Pinpoint the cell where the given text exists, returning its [X, Y] midpoint coordinate. 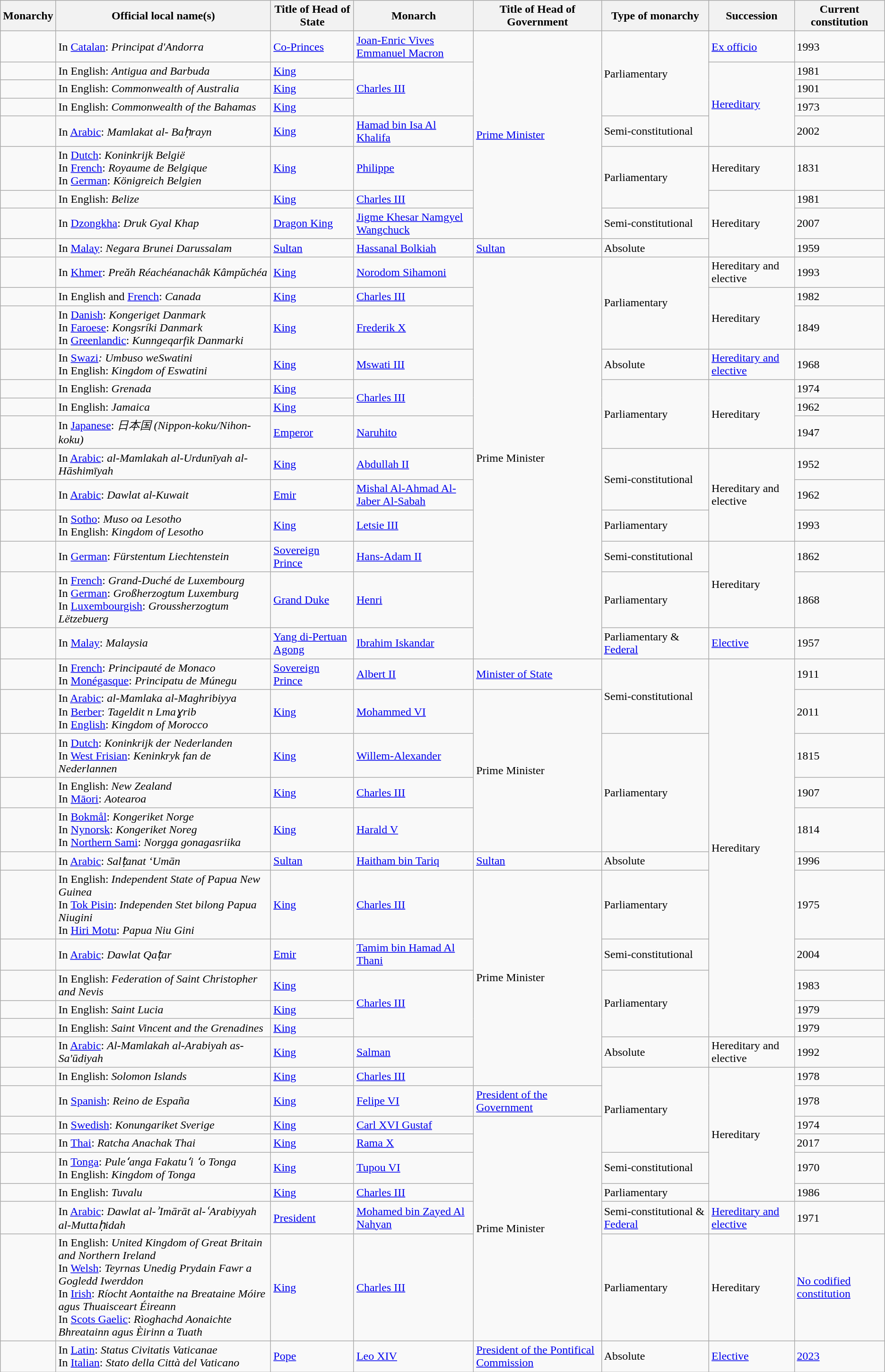
1986 [840, 1192]
2017 [840, 1143]
1996 [840, 861]
President of the Pontifical Commission [538, 1356]
In English: Antigua and Barbuda [164, 71]
In English and French: Canada [164, 296]
Frederik X [413, 327]
Dragon King [312, 223]
In English: Commonwealth of the Bahamas [164, 107]
1983 [840, 985]
In Bokmål: Kongeriket NorgeIn Nynorsk: Kongeriket NoregIn Northern Sami: Norgga gonagasriika [164, 829]
In Swedish: Konungariket Sverige [164, 1125]
2011 [840, 712]
In English: Independent State of Papua New GuineaIn Tok Pisin: Independen Stet bilong Papua NiuginiIn Hiri Motu: Papua Niu Gini [164, 905]
Hans-Adam II [413, 556]
Semi-constitutional & Federal [655, 1217]
Ex officio [752, 46]
In English: Saint Vincent and the Grenadines [164, 1027]
1968 [840, 365]
In French: Principauté de MonacoIn Monégasque: Principatu de Múnegu [164, 674]
Norodom Sihamoni [413, 272]
1831 [840, 168]
1971 [840, 1217]
In Sotho: Muso oa LesothoIn English: Kingdom of Lesotho [164, 526]
In Arabic: Salṭanat ‘Umān [164, 861]
No codified constitution [840, 1287]
In English: New ZealandIn Māori: Aotearoa [164, 792]
In English: Grenada [164, 389]
Abdullah II [413, 464]
In Swazi: Umbuso weSwatiniIn English: Kingdom of Eswatini [164, 365]
1907 [840, 792]
Pope [312, 1356]
2002 [840, 131]
In Arabic: Dawlat Qaṭar [164, 955]
Tupou VI [413, 1168]
Minister of State [538, 674]
Letsie III [413, 526]
In Malay: Malaysia [164, 644]
In German: Fürstentum Liechtenstein [164, 556]
In Thai: Ratcha Anachak Thai [164, 1143]
President of the Government [538, 1100]
Emperor [312, 432]
Monarch [413, 16]
1901 [840, 89]
In Catalan: Principat d'Andorra [164, 46]
1970 [840, 1168]
Parliamentary & Federal [655, 644]
1975 [840, 905]
1868 [840, 600]
Willem-Alexander [413, 755]
Title of Head of State [312, 16]
Hassanal Bolkiah [413, 248]
In Tonga: Puleʻanga Fakatuʻi ʻo TongaIn English: Kingdom of Tonga [164, 1168]
Mohamed bin Zayed Al Nahyan [413, 1217]
Official local name(s) [164, 16]
2023 [840, 1356]
Harald V [413, 829]
In French: Grand-Duché de LuxembourgIn German: Großherzogtum LuxemburgIn Luxembourgish: Groussherzogtum Lëtzebuerg [164, 600]
Type of monarchy [655, 16]
In Arabic: Dawlat al-ʾImārāt al-ʿArabiyyah al-Muttaḥidah [164, 1217]
Succession [752, 16]
Tamim bin Hamad Al Thani [413, 955]
1973 [840, 107]
Grand Duke [312, 600]
Leo XIV [413, 1356]
Monarchy [28, 16]
Co-Princes [312, 46]
In English: Federation of Saint Christopher and Nevis [164, 985]
In Dutch: Koninkrijk BelgiëIn French: Royaume de BelgiqueIn German: Königreich Belgien [164, 168]
Joan-Enric VivesEmmanuel Macron [413, 46]
1959 [840, 248]
In Arabic: Al-Mamlakah al-Arabiyah as-Sa'ūdiyah [164, 1052]
In Dutch: Koninkrijk der NederlandenIn West Frisian: Keninkryk fan de Nederlannen [164, 755]
Salman [413, 1052]
In Arabic: al-Mamlakah al-Urdunīyah al-Hāshimīyah [164, 464]
Mswati III [413, 365]
In Latin: Status Civitatis VaticanaeIn Italian: Stato della Città del Vaticano [164, 1356]
In Japanese: 日本国 (Nippon-koku/Nihon-koku) [164, 432]
In Arabic: Dawlat al-Kuwait [164, 494]
President [312, 1217]
Carl XVI Gustaf [413, 1125]
1815 [840, 755]
1957 [840, 644]
Mohammed VI [413, 712]
2004 [840, 955]
Haitham bin Tariq [413, 861]
In English: Jamaica [164, 407]
In Malay: Negara Brunei Darussalam [164, 248]
Hamad bin Isa Al Khalifa [413, 131]
Philippe [413, 168]
In Spanish: Reino de España [164, 1100]
Albert II [413, 674]
In English: Solomon Islands [164, 1076]
Current constitution [840, 16]
In English: Commonwealth of Australia [164, 89]
Rama X [413, 1143]
Ibrahim Iskandar [413, 644]
Yang di-Pertuan Agong [312, 644]
1849 [840, 327]
1952 [840, 464]
1982 [840, 296]
1947 [840, 432]
Jigme Khesar Namgyel Wangchuck [413, 223]
In Danish: Kongeriget DanmarkIn Faroese: Kongsríki DanmarkIn Greenlandic: Kunngeqarfik Danmarki [164, 327]
Naruhito [413, 432]
Title of Head of Government [538, 16]
In English: Tuvalu [164, 1192]
In English: Saint Lucia [164, 1010]
Mishal Al-Ahmad Al-Jaber Al-Sabah [413, 494]
In Dzongkha: Druk Gyal Khap [164, 223]
In Arabic: al-Mamlaka al-MaghribiyyaIn Berber: Tageldit n LmaɣribIn English: Kingdom of Morocco [164, 712]
1814 [840, 829]
In Arabic: Mamlakat al- Baḥrayn [164, 131]
Henri [413, 600]
2007 [840, 223]
1911 [840, 674]
In Khmer: Preăh Réachéanachâk Kâmpŭchéa [164, 272]
1862 [840, 556]
1992 [840, 1052]
Felipe VI [413, 1100]
In English: Belize [164, 199]
